Locate the cell with the specified text and output its (X, Y) center coordinate. 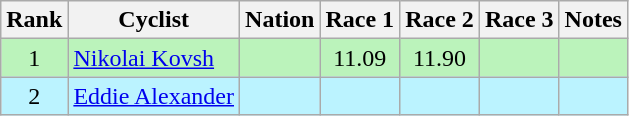
Notes (593, 20)
Nation (280, 20)
Cyclist (154, 20)
Eddie Alexander (154, 96)
11.09 (360, 58)
1 (34, 58)
Race 3 (519, 20)
Race 1 (360, 20)
Race 2 (440, 20)
2 (34, 96)
Nikolai Kovsh (154, 58)
Rank (34, 20)
11.90 (440, 58)
